Pinpoint the cell where the given text exists, returning its (X, Y) midpoint coordinate. 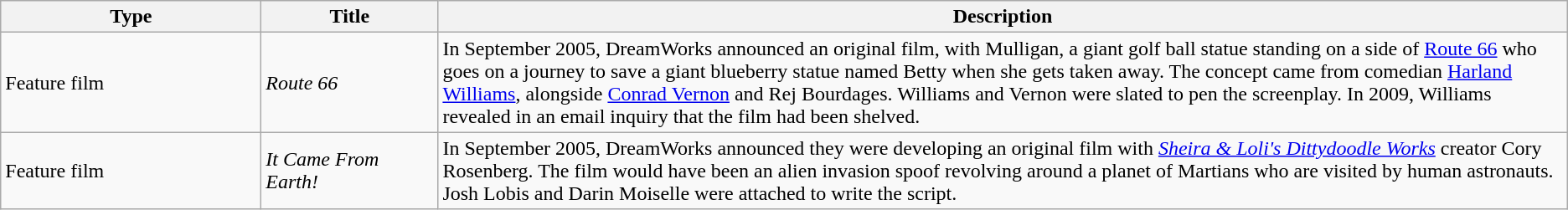
Type (131, 17)
It Came From Earth! (350, 171)
Title (350, 17)
Route 66 (350, 82)
Description (1003, 17)
